Pinpoint the cell where the given text exists, returning its [x, y] midpoint coordinate. 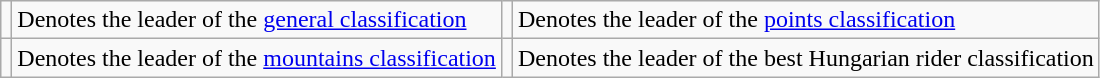
Denotes the leader of the best Hungarian rider classification [806, 58]
Denotes the leader of the points classification [806, 20]
Denotes the leader of the mountains classification [257, 58]
Denotes the leader of the general classification [257, 20]
